Find where the given text appears and provide that cell's center as (x, y) coordinate. 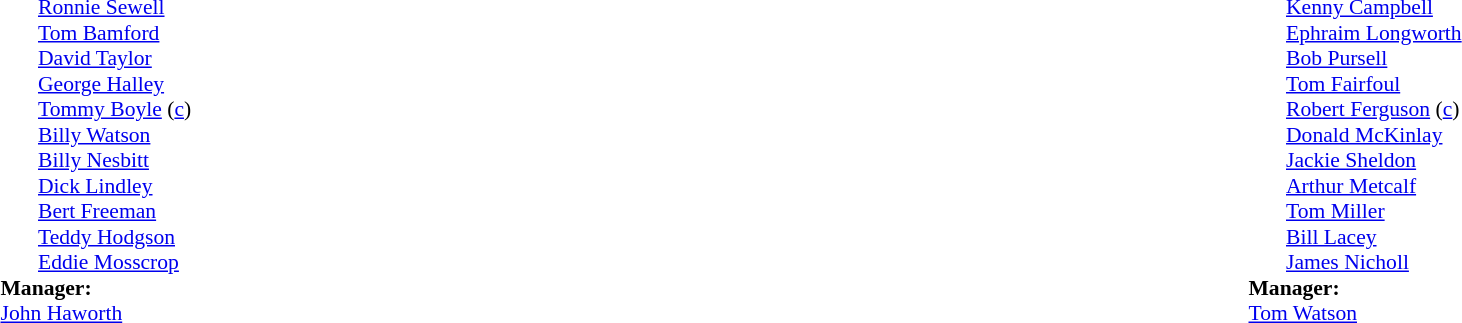
Manager: (169, 288)
Bert Freeman (188, 211)
Tommy Boyle (c) (188, 109)
Billy Watson (188, 135)
Teddy Hodgson (188, 237)
Eddie Mosscrop (188, 263)
Dick Lindley (188, 186)
George Halley (188, 84)
David Taylor (188, 59)
Billy Nesbitt (188, 161)
Tom Bamford (188, 33)
